Extract the [x, y] coordinate from the center of the cell holding the provided text.  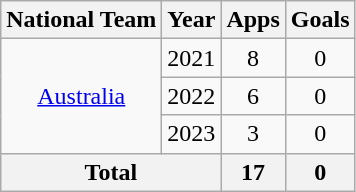
2022 [192, 96]
Total [111, 172]
Goals [320, 20]
Australia [82, 96]
National Team [82, 20]
17 [253, 172]
Year [192, 20]
2023 [192, 134]
8 [253, 58]
6 [253, 96]
Apps [253, 20]
2021 [192, 58]
3 [253, 134]
